Extract the [x, y] coordinate from the center of the cell holding the provided text.  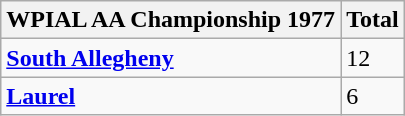
Total [373, 20]
12 [373, 58]
6 [373, 96]
WPIAL AA Championship 1977 [171, 20]
Laurel [171, 96]
South Allegheny [171, 58]
